From the cell containing the given text, extract its center point as (X, Y) coordinate. 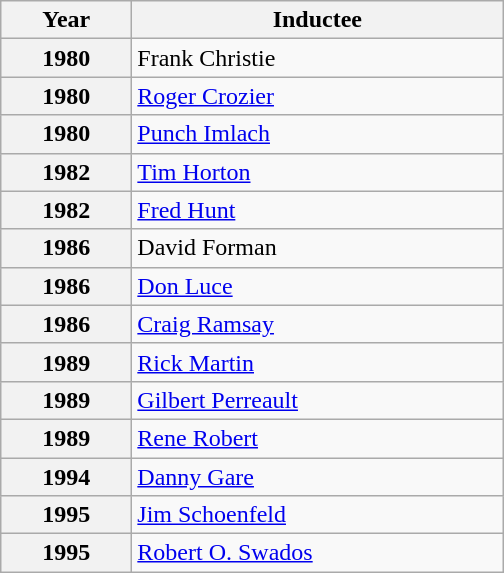
Year (66, 20)
Gilbert Perreault (318, 400)
Roger Crozier (318, 96)
1994 (66, 477)
Inductee (318, 20)
Rick Martin (318, 362)
Rene Robert (318, 438)
Tim Horton (318, 172)
David Forman (318, 248)
Craig Ramsay (318, 324)
Frank Christie (318, 58)
Robert O. Swados (318, 553)
Danny Gare (318, 477)
Jim Schoenfeld (318, 515)
Fred Hunt (318, 210)
Punch Imlach (318, 134)
Don Luce (318, 286)
